Extract the [x, y] coordinate from the center of the cell holding the provided text.  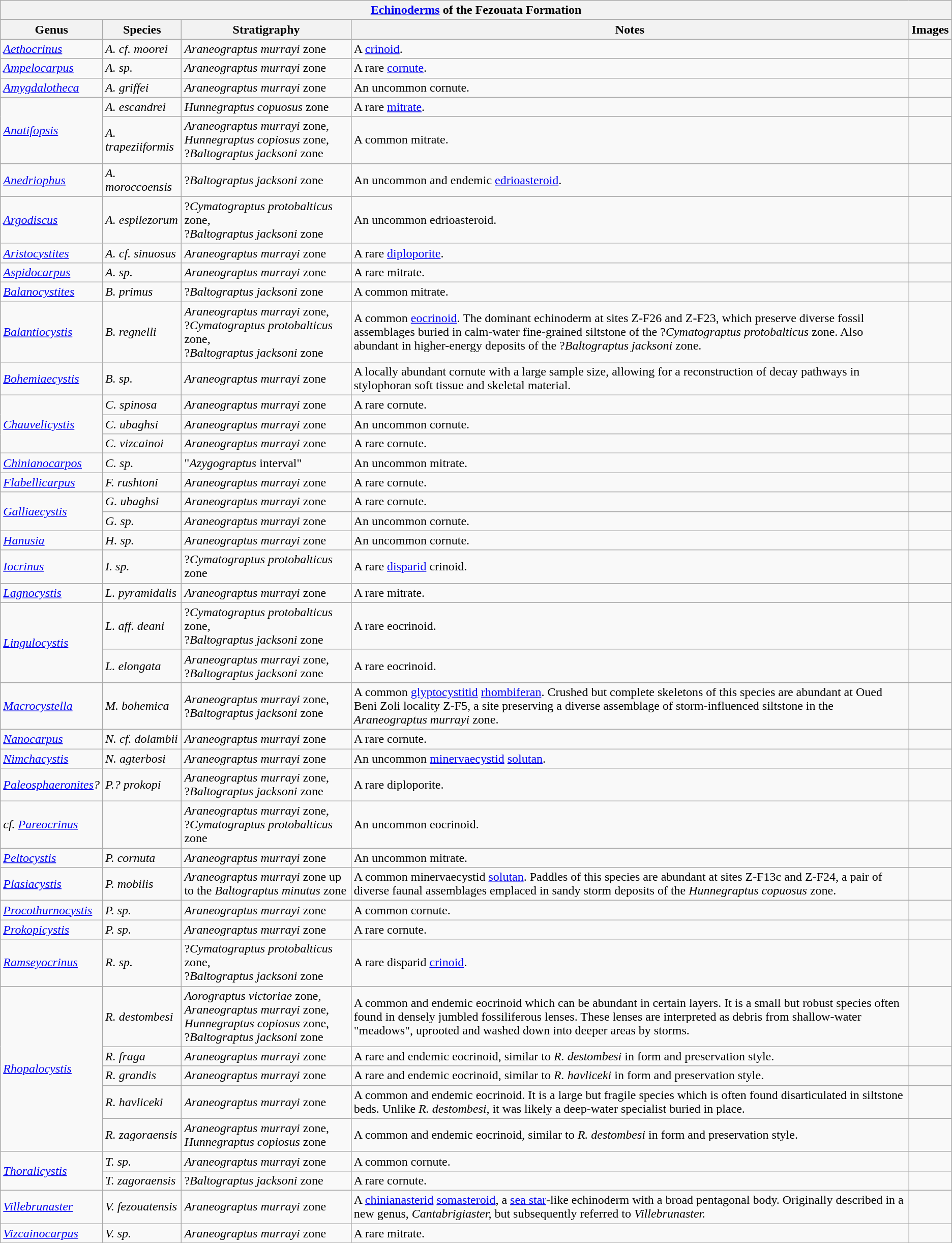
Balanocystites [52, 292]
H. sp. [142, 540]
Aorograptus victoriae zone,Araneograptus murrayi zone,Hunnegraptus copiosus zone,?Baltograptus jacksoni zone [266, 1017]
Images [930, 30]
A. moroccoensis [142, 180]
T. zagoraensis [142, 1180]
Flabellicarpus [52, 482]
Aethocrinus [52, 49]
P.? prokopi [142, 785]
P. mobilis [142, 884]
Genus [52, 30]
Lingulocystis [52, 642]
Araneograptus murrayi zone up to the Baltograptus minutus zone [266, 884]
M. bohemica [142, 706]
A. espilezorum [142, 220]
I. sp. [142, 567]
Macrocystella [52, 706]
An uncommon edrioasteroid. [630, 220]
G. sp. [142, 521]
Araneograptus murrayi zone,Hunnegraptus copiosus zone,?Baltograptus jacksoni zone [266, 140]
C. sp. [142, 463]
R. zagoraensis [142, 1135]
A. cf. sinuosus [142, 253]
Lagnocystis [52, 593]
Anatifopsis [52, 130]
R. havliceki [142, 1102]
Species [142, 30]
N. cf. dolambii [142, 739]
Galliaecystis [52, 511]
Araneograptus murrayi zone,?Cymatograptus protobalticus zone [266, 825]
A. cf. moorei [142, 49]
N. agterbosi [142, 759]
A. escandrei [142, 107]
C. spinosa [142, 405]
Amygdalotheca [52, 88]
V. sp. [142, 1233]
Prokopicystis [52, 930]
Peltocystis [52, 858]
R. grandis [142, 1076]
?Cymatograptus protobalticus zone [266, 567]
An uncommon eocrinoid. [630, 825]
R. destombesi [142, 1017]
C. ubaghsi [142, 424]
Bohemiaecystis [52, 379]
P. cornuta [142, 858]
An uncommon minervaecystid solutan. [630, 759]
Araneograptus murrayi zone,Hunnegraptus copiosus zone [266, 1135]
Thoralicystis [52, 1171]
L. pyramidalis [142, 593]
G. ubaghsi [142, 502]
Procothurnocystis [52, 910]
Aristocystites [52, 253]
Nanocarpus [52, 739]
B. regnelli [142, 332]
T. sp. [142, 1161]
Notes [630, 30]
Anedriophus [52, 180]
A common and endemic eocrinoid, similar to R. destombesi in form and preservation style. [630, 1135]
A rare and endemic eocrinoid, similar to R. destombesi in form and preservation style. [630, 1056]
Paleosphaeronites? [52, 785]
Aspidocarpus [52, 272]
R. fraga [142, 1056]
Iocrinus [52, 567]
cf. Pareocrinus [52, 825]
An uncommon and endemic edrioasteroid. [630, 180]
Echinoderms of the Fezouata Formation [476, 10]
Rhopalocystis [52, 1068]
"Azygograptus interval" [266, 463]
Hanusia [52, 540]
L. elongata [142, 666]
Nimchacystis [52, 759]
L. aff. deani [142, 626]
A rare and endemic eocrinoid, similar to R. havliceki in form and preservation style. [630, 1076]
C. vizcainoi [142, 444]
Vizcainocarpus [52, 1233]
B. primus [142, 292]
Araneograptus murrayi zone,?Cymatograptus protobalticus zone,?Baltograptus jacksoni zone [266, 332]
B. sp. [142, 379]
Ampelocarpus [52, 68]
Ramseyocrinus [52, 963]
F. rushtoni [142, 482]
Balantiocystis [52, 332]
A. griffei [142, 88]
Argodiscus [52, 220]
Hunnegraptus copuosus zone [266, 107]
Stratigraphy [266, 30]
V. fezouatensis [142, 1207]
R. sp. [142, 963]
Chauvelicystis [52, 424]
Villebrunaster [52, 1207]
A. trapeziiformis [142, 140]
A crinoid. [630, 49]
Plasiacystis [52, 884]
Chinianocarpos [52, 463]
